Pinpoint the cell where the given text exists, returning its (X, Y) midpoint coordinate. 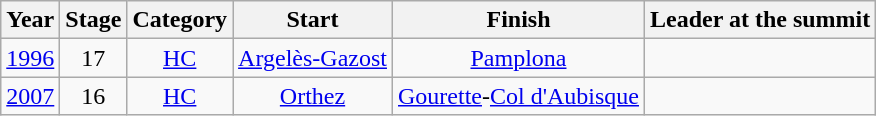
Leader at the summit (760, 20)
Finish (518, 20)
Gourette-Col d'Aubisque (518, 96)
Start (313, 20)
Argelès-Gazost (313, 58)
17 (94, 58)
Category (180, 20)
16 (94, 96)
Orthez (313, 96)
1996 (30, 58)
Year (30, 20)
2007 (30, 96)
Pamplona (518, 58)
Stage (94, 20)
